Capture the cell that displays the provided text and extract its [x, y] central coordinate. 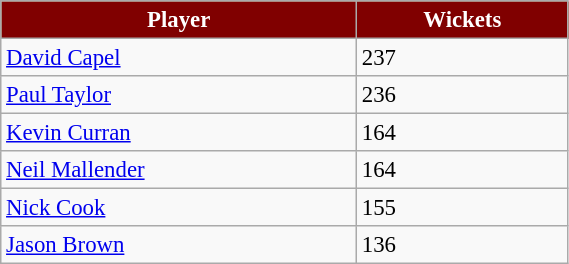
Nick Cook [179, 208]
Wickets [463, 20]
237 [463, 58]
136 [463, 245]
236 [463, 95]
Neil Mallender [179, 170]
Paul Taylor [179, 95]
Kevin Curran [179, 133]
Player [179, 20]
Jason Brown [179, 245]
155 [463, 208]
David Capel [179, 58]
